Determine the [X, Y] coordinate at the center of the cell enclosing the given text.  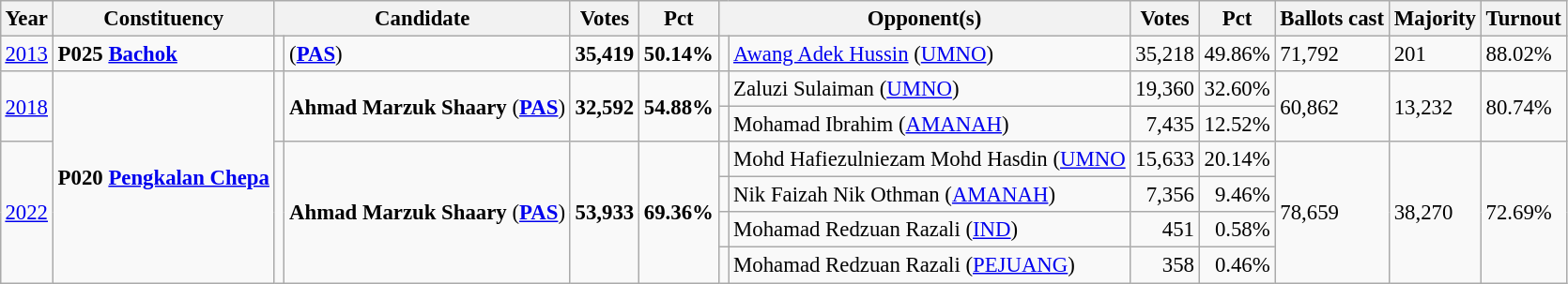
Mohamad Redzuan Razali (IND) [930, 230]
60,862 [1331, 107]
13,232 [1435, 107]
Zaluzi Sulaiman (UMNO) [930, 89]
Nik Faizah Nik Othman (AMANAH) [930, 195]
Mohamad Ibrahim (AMANAH) [930, 125]
Mohamad Redzuan Razali (PEJUANG) [930, 265]
Candidate [423, 19]
2018 [26, 107]
358 [1164, 265]
72.69% [1523, 212]
(PAS) [427, 53]
451 [1164, 230]
78,659 [1331, 212]
P025 Bachok [163, 53]
49.86% [1237, 53]
201 [1435, 53]
35,218 [1164, 53]
54.88% [680, 107]
88.02% [1523, 53]
9.46% [1237, 195]
0.46% [1237, 265]
38,270 [1435, 212]
Ballots cast [1331, 19]
Year [26, 19]
32,592 [605, 107]
Mohd Hafiezulniezam Mohd Hasdin (UMNO [930, 159]
15,633 [1164, 159]
19,360 [1164, 89]
7,356 [1164, 195]
2022 [26, 212]
Majority [1435, 19]
53,933 [605, 212]
2013 [26, 53]
20.14% [1237, 159]
12.52% [1237, 125]
Awang Adek Hussin (UMNO) [930, 53]
Opponent(s) [924, 19]
7,435 [1164, 125]
50.14% [680, 53]
Turnout [1523, 19]
Constituency [163, 19]
P020 Pengkalan Chepa [163, 177]
35,419 [605, 53]
80.74% [1523, 107]
0.58% [1237, 230]
32.60% [1237, 89]
71,792 [1331, 53]
69.36% [680, 212]
